Scan for the cell matching the given text and deliver its (X, Y) coordinate at center. 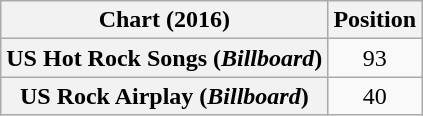
40 (375, 96)
Position (375, 20)
US Rock Airplay (Billboard) (164, 96)
Chart (2016) (164, 20)
93 (375, 58)
US Hot Rock Songs (Billboard) (164, 58)
